Search for the cell housing the specified text and yield its [X, Y] center coordinate. 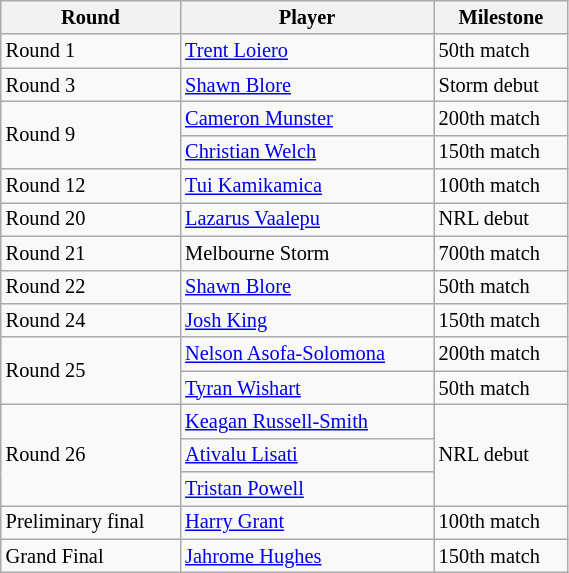
Tui Kamikamica [307, 186]
Grand Final [90, 556]
Milestone [501, 17]
Trent Loiero [307, 51]
Nelson Asofa-Solomona [307, 354]
Tristan Powell [307, 489]
Round [90, 17]
Round 1 [90, 51]
Tyran Wishart [307, 388]
Cameron Munster [307, 118]
Player [307, 17]
Round 21 [90, 253]
Josh King [307, 320]
Jahrome Hughes [307, 556]
Round 12 [90, 186]
Melbourne Storm [307, 253]
Storm debut [501, 85]
Round 9 [90, 134]
Harry Grant [307, 522]
Round 25 [90, 370]
Keagan Russell-Smith [307, 421]
700th match [501, 253]
Preliminary final [90, 522]
Round 26 [90, 454]
Lazarus Vaalepu [307, 219]
Round 3 [90, 85]
Ativalu Lisati [307, 455]
Christian Welch [307, 152]
Round 20 [90, 219]
Round 24 [90, 320]
Round 22 [90, 287]
